Search for the cell housing the specified text and yield its (X, Y) center coordinate. 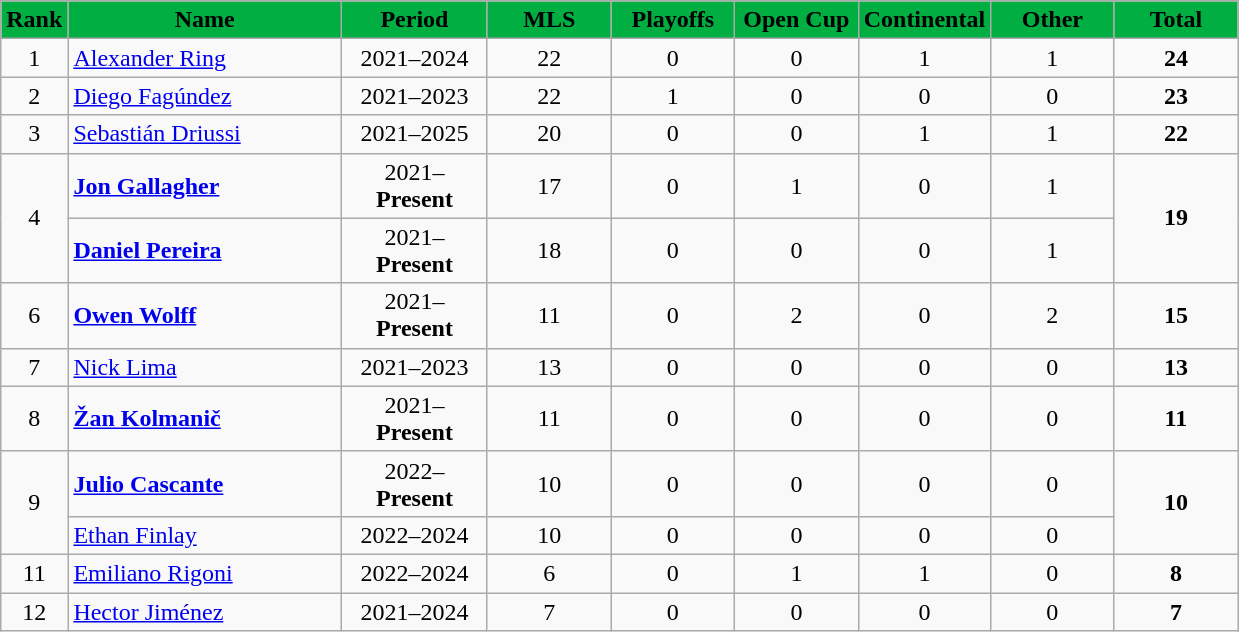
18 (549, 250)
Ethan Finlay (205, 535)
Nick Lima (205, 367)
Name (205, 20)
15 (1176, 316)
23 (1176, 96)
Žan Kolmanič (205, 418)
12 (34, 611)
Jon Gallagher (205, 186)
Daniel Pereira (205, 250)
17 (549, 186)
Owen Wolff (205, 316)
Sebastián Driussi (205, 134)
Emiliano Rigoni (205, 573)
Open Cup (797, 20)
3 (34, 134)
24 (1176, 58)
Period (414, 20)
Other (1053, 20)
2022–Present (414, 484)
Hector Jiménez (205, 611)
20 (549, 134)
Alexander Ring (205, 58)
MLS (549, 20)
Diego Fagúndez (205, 96)
2021–2025 (414, 134)
Playoffs (673, 20)
Julio Cascante (205, 484)
19 (1176, 218)
9 (34, 502)
Total (1176, 20)
Rank (34, 20)
Continental (924, 20)
4 (34, 218)
